Return the [x, y] coordinate for the center point of the cell that contains the specified text.  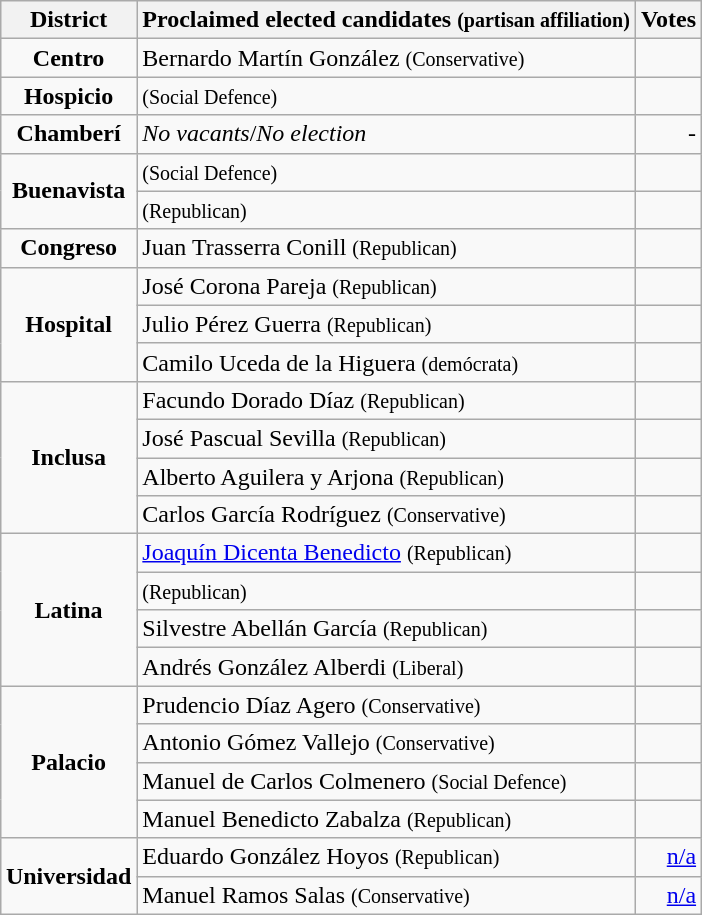
Congreso [68, 248]
Carlos García Rodríguez (Conservative) [386, 515]
Silvestre Abellán García (Republican) [386, 629]
Latina [68, 610]
Hospital [68, 324]
Inclusa [68, 457]
Camilo Uceda de la Higuera (demócrata) [386, 362]
Bernardo Martín González (Conservative) [386, 58]
Juan Trasserra Conill (Republican) [386, 248]
Manuel Ramos Salas (Conservative) [386, 895]
No vacants/No election [386, 134]
Proclaimed elected candidates (partisan affiliation) [386, 20]
Hospicio [68, 96]
Chamberí [68, 134]
Universidad [68, 876]
- [668, 134]
Centro [68, 58]
Votes [668, 20]
Palacio [68, 762]
Manuel Benedicto Zabalza (Republican) [386, 819]
Julio Pérez Guerra (Republican) [386, 324]
Andrés González Alberdi (Liberal) [386, 667]
Prudencio Díaz Agero (Conservative) [386, 705]
José Pascual Sevilla (Republican) [386, 438]
José Corona Pareja (Republican) [386, 286]
Manuel de Carlos Colmenero (Social Defence) [386, 781]
Buenavista [68, 191]
Facundo Dorado Díaz (Republican) [386, 400]
Joaquín Dicenta Benedicto (Republican) [386, 553]
Eduardo González Hoyos (Republican) [386, 857]
Alberto Aguilera y Arjona (Republican) [386, 477]
District [68, 20]
Antonio Gómez Vallejo (Conservative) [386, 743]
